Output the [X, Y] coordinate of the center of the cell containing the given text.  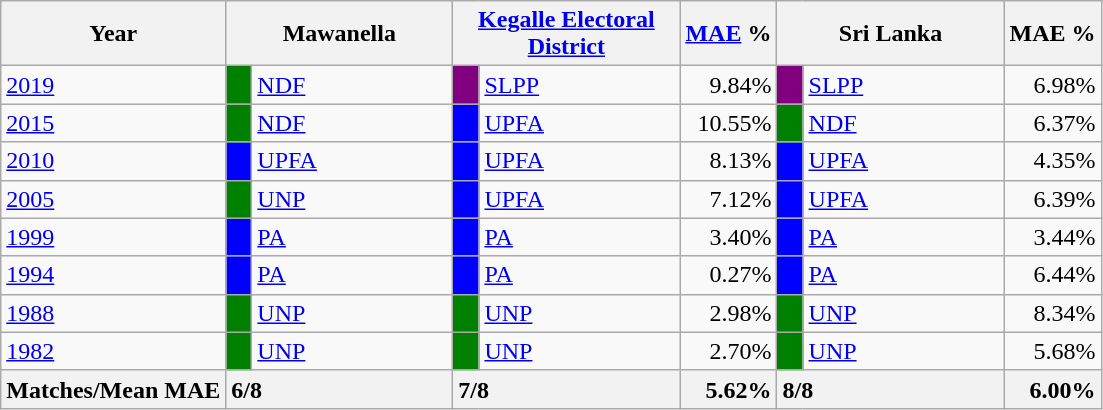
8/8 [890, 389]
6.98% [1052, 85]
Mawanella [340, 34]
Year [114, 34]
1994 [114, 275]
5.68% [1052, 351]
2015 [114, 123]
1982 [114, 351]
5.62% [728, 389]
2.70% [728, 351]
10.55% [728, 123]
3.40% [728, 237]
Kegalle Electoral District [566, 34]
6.00% [1052, 389]
Sri Lanka [890, 34]
7/8 [566, 389]
4.35% [1052, 161]
8.34% [1052, 313]
6/8 [340, 389]
2019 [114, 85]
7.12% [728, 199]
8.13% [728, 161]
2005 [114, 199]
3.44% [1052, 237]
0.27% [728, 275]
9.84% [728, 85]
6.44% [1052, 275]
1988 [114, 313]
Matches/Mean MAE [114, 389]
2.98% [728, 313]
6.37% [1052, 123]
1999 [114, 237]
2010 [114, 161]
6.39% [1052, 199]
